Pinpoint the cell where the given text exists, returning its [x, y] midpoint coordinate. 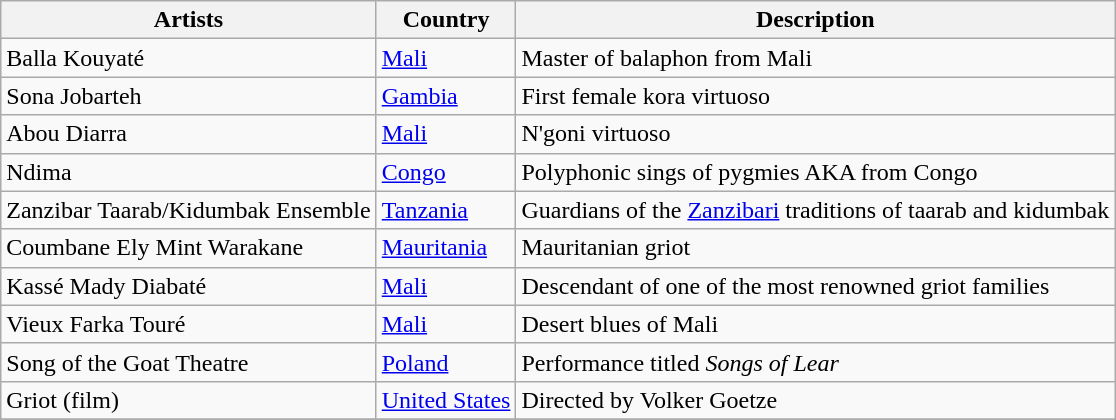
Master of balaphon from Mali [816, 58]
Kassé Mady Diabaté [188, 286]
First female kora virtuoso [816, 96]
Description [816, 20]
Desert blues of Mali [816, 324]
Country [446, 20]
Balla Kouyaté [188, 58]
Griot (film) [188, 400]
Mauritania [446, 248]
Directed by Volker Goetze [816, 400]
Sona Jobarteh [188, 96]
Mauritanian griot [816, 248]
Polyphonic sings of pygmies AKA from Congo [816, 172]
Guardians of the Zanzibari traditions of taarab and kidumbak [816, 210]
Song of the Goat Theatre [188, 362]
Vieux Farka Touré [188, 324]
Tanzania [446, 210]
Descendant of one of the most renowned griot families [816, 286]
Congo [446, 172]
N'goni virtuoso [816, 134]
Abou Diarra [188, 134]
Poland [446, 362]
Ndima [188, 172]
Performance titled Songs of Lear [816, 362]
Artists [188, 20]
United States [446, 400]
Gambia [446, 96]
Zanzibar Taarab/Kidumbak Ensemble [188, 210]
Coumbane Ely Mint Warakane [188, 248]
